Pinpoint the cell where the given text exists, returning its (X, Y) midpoint coordinate. 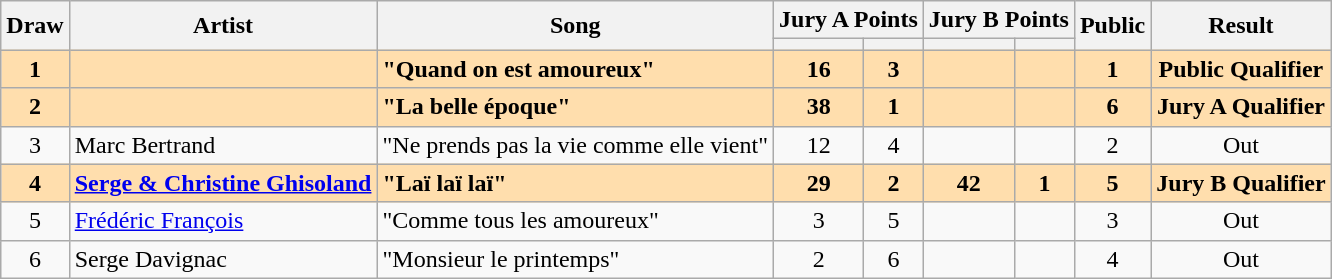
Result (1241, 26)
"Comme tous les amoureux" (576, 221)
Frédéric François (223, 221)
"Monsieur le printemps" (576, 259)
Serge Davignac (223, 259)
16 (819, 69)
42 (968, 183)
12 (819, 145)
Jury B Points (998, 20)
Draw (35, 26)
"Ne prends pas la vie comme elle vient" (576, 145)
Marc Bertrand (223, 145)
Jury A Qualifier (1241, 107)
Public (1112, 26)
38 (819, 107)
Serge & Christine Ghisoland (223, 183)
"La belle époque" (576, 107)
Jury A Points (849, 20)
"Quand on est amoureux" (576, 69)
Artist (223, 26)
29 (819, 183)
Public Qualifier (1241, 69)
Song (576, 26)
Jury B Qualifier (1241, 183)
"Laï laï laï" (576, 183)
